Search for the cell housing the specified text and yield its (X, Y) center coordinate. 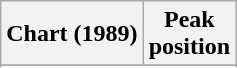
Peakposition (189, 34)
Chart (1989) (72, 34)
